Scan for the cell matching the given text and deliver its (x, y) coordinate at center. 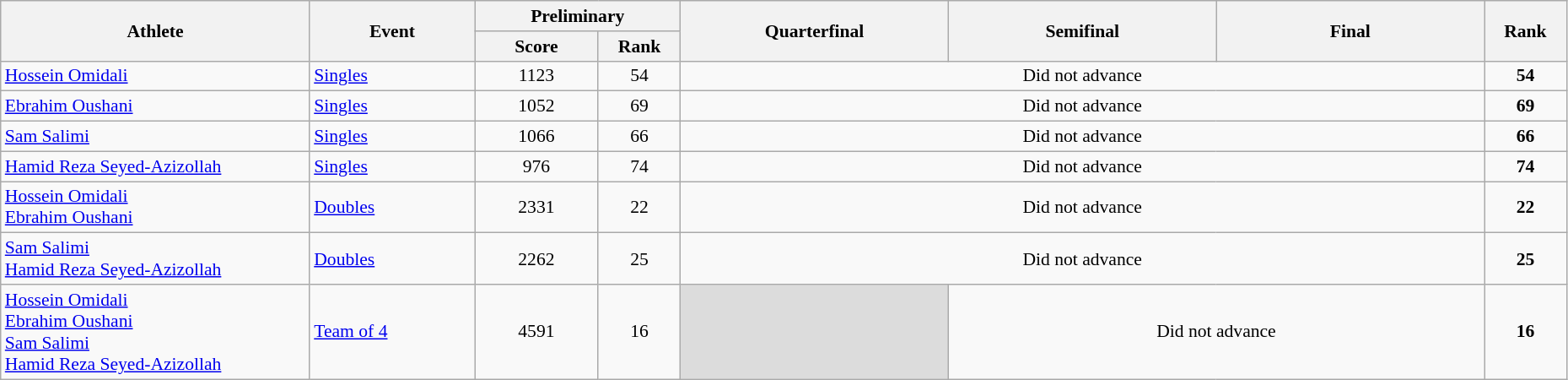
Hossein Omidali (155, 76)
1123 (536, 76)
Hossein OmidaliEbrahim Oushani (155, 208)
Sam Salimi (155, 137)
1052 (536, 106)
Hamid Reza Seyed-Azizollah (155, 166)
Sam SalimiHamid Reza Seyed-Azizollah (155, 258)
976 (536, 166)
1066 (536, 137)
Athlete (155, 30)
Semifinal (1082, 30)
2262 (536, 258)
Preliminary (578, 16)
Event (391, 30)
2331 (536, 208)
Hossein OmidaliEbrahim OushaniSam SalimiHamid Reza Seyed-Azizollah (155, 332)
Score (536, 46)
Quarterfinal (815, 30)
Final (1350, 30)
Ebrahim Oushani (155, 106)
4591 (536, 332)
Team of 4 (391, 332)
